Provide the [x, y] coordinate of the cell's center where the given text is located.  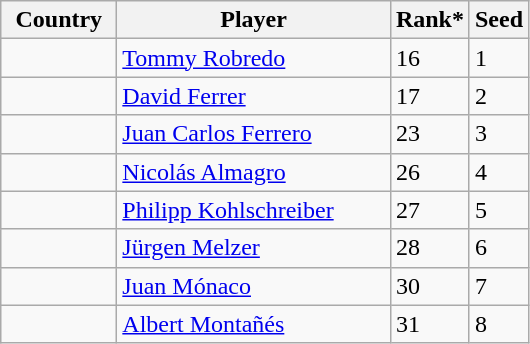
28 [430, 248]
17 [430, 96]
7 [498, 286]
Player [254, 20]
Nicolás Almagro [254, 172]
23 [430, 134]
Rank* [430, 20]
David Ferrer [254, 96]
30 [430, 286]
8 [498, 324]
27 [430, 210]
Juan Carlos Ferrero [254, 134]
2 [498, 96]
Jürgen Melzer [254, 248]
Seed [498, 20]
5 [498, 210]
Juan Mónaco [254, 286]
26 [430, 172]
4 [498, 172]
1 [498, 58]
3 [498, 134]
6 [498, 248]
Albert Montañés [254, 324]
Philipp Kohlschreiber [254, 210]
Country [59, 20]
Tommy Robredo [254, 58]
16 [430, 58]
31 [430, 324]
